Return (X, Y) of the center of cell containing provided text 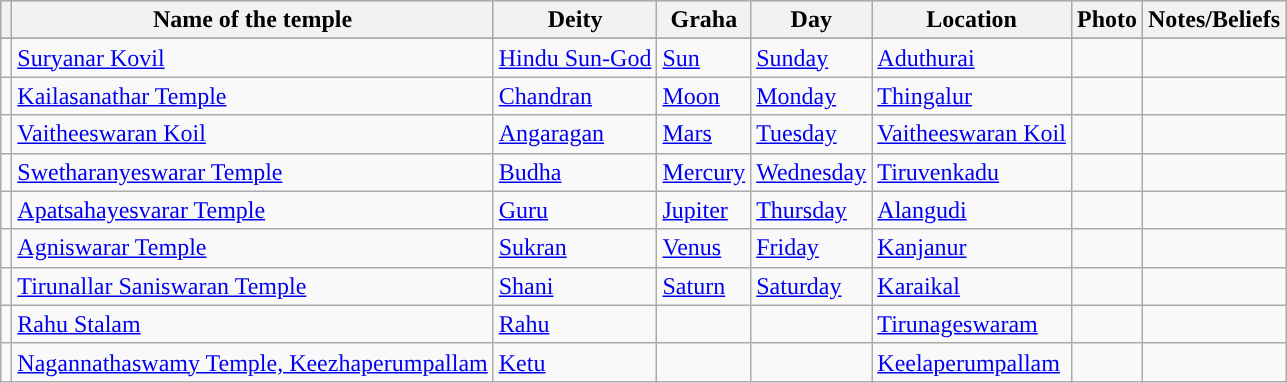
Saturn (704, 286)
Moon (704, 96)
Monday (812, 96)
Thingalur (972, 96)
Saturday (812, 286)
Sunday (812, 58)
Tirunageswaram (972, 324)
Tuesday (812, 134)
Shani (575, 286)
Chandran (575, 96)
Tiruvenkadu (972, 172)
Sun (704, 58)
Rahu (575, 324)
Guru (575, 210)
Karaikal (972, 286)
Agniswarar Temple (252, 248)
Name of the temple (252, 20)
Rahu Stalam (252, 324)
Wednesday (812, 172)
Ketu (575, 362)
Graha (704, 20)
Aduthurai (972, 58)
Angaragan (575, 134)
Swetharanyeswarar Temple (252, 172)
Venus (704, 248)
Day (812, 20)
Sukran (575, 248)
Jupiter (704, 210)
Hindu Sun-God (575, 58)
Location (972, 20)
Friday (812, 248)
Kanjanur (972, 248)
Deity (575, 20)
Apatsahayesvarar Temple (252, 210)
Thursday (812, 210)
Mars (704, 134)
Tirunallar Saniswaran Temple (252, 286)
Keelaperumpallam (972, 362)
Kailasanathar Temple (252, 96)
Mercury (704, 172)
Nagannathaswamy Temple, Keezhaperumpallam (252, 362)
Photo (1106, 20)
Budha (575, 172)
Notes/Beliefs (1214, 20)
Suryanar Kovil (252, 58)
Alangudi (972, 210)
